Identify which cell holds the provided text, then report its [X, Y] central coordinate. 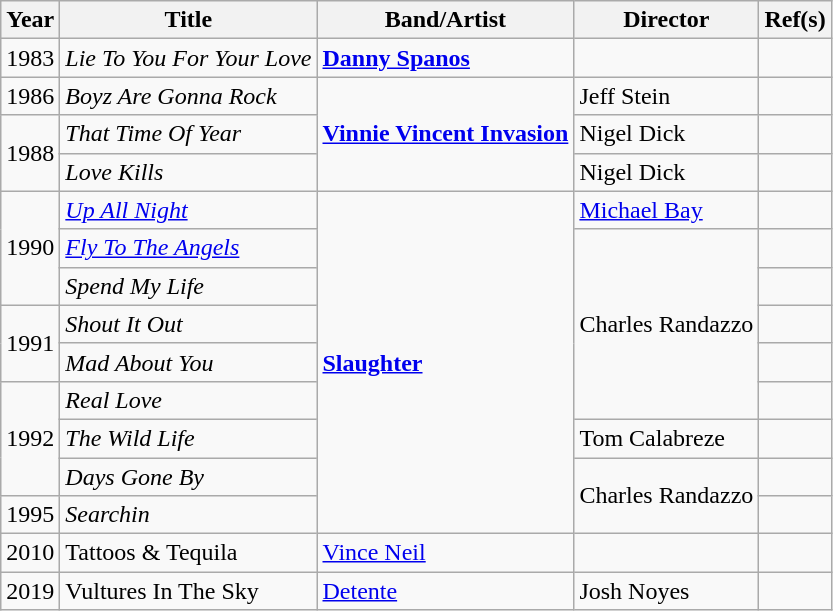
Boyz Are Gonna Rock [188, 96]
Vultures In The Sky [188, 591]
Josh Noyes [666, 591]
Tattoos & Tequila [188, 553]
Slaughter [446, 362]
Danny Spanos [446, 58]
1986 [30, 96]
Jeff Stein [666, 96]
2019 [30, 591]
The Wild Life [188, 438]
Lie To You For Your Love [188, 58]
Detente [446, 591]
Up All Night [188, 210]
Year [30, 20]
1991 [30, 343]
Searchin [188, 515]
Ref(s) [795, 20]
That Time Of Year [188, 134]
Spend My Life [188, 286]
Vince Neil [446, 553]
Title [188, 20]
1992 [30, 438]
Michael Bay [666, 210]
Band/Artist [446, 20]
Love Kills [188, 172]
Mad About You [188, 362]
1988 [30, 153]
Real Love [188, 400]
1990 [30, 248]
1983 [30, 58]
1995 [30, 515]
Director [666, 20]
Tom Calabreze [666, 438]
Shout It Out [188, 324]
Days Gone By [188, 477]
2010 [30, 553]
Vinnie Vincent Invasion [446, 134]
Fly To The Angels [188, 248]
